Extract the (X, Y) coordinate from the center of the cell holding the provided text.  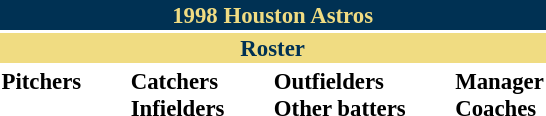
1998 Houston Astros (272, 15)
Roster (272, 48)
